Scan for the cell matching the given text and deliver its (X, Y) coordinate at center. 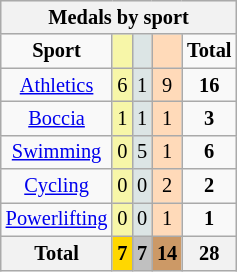
Swimming (57, 152)
9 (167, 85)
14 (167, 253)
Cycling (57, 186)
Powerlifting (57, 219)
16 (209, 85)
3 (209, 118)
Sport (57, 51)
Medals by sport (119, 17)
5 (142, 152)
Boccia (57, 118)
28 (209, 253)
Athletics (57, 85)
